Capture the cell that displays the provided text and extract its (X, Y) central coordinate. 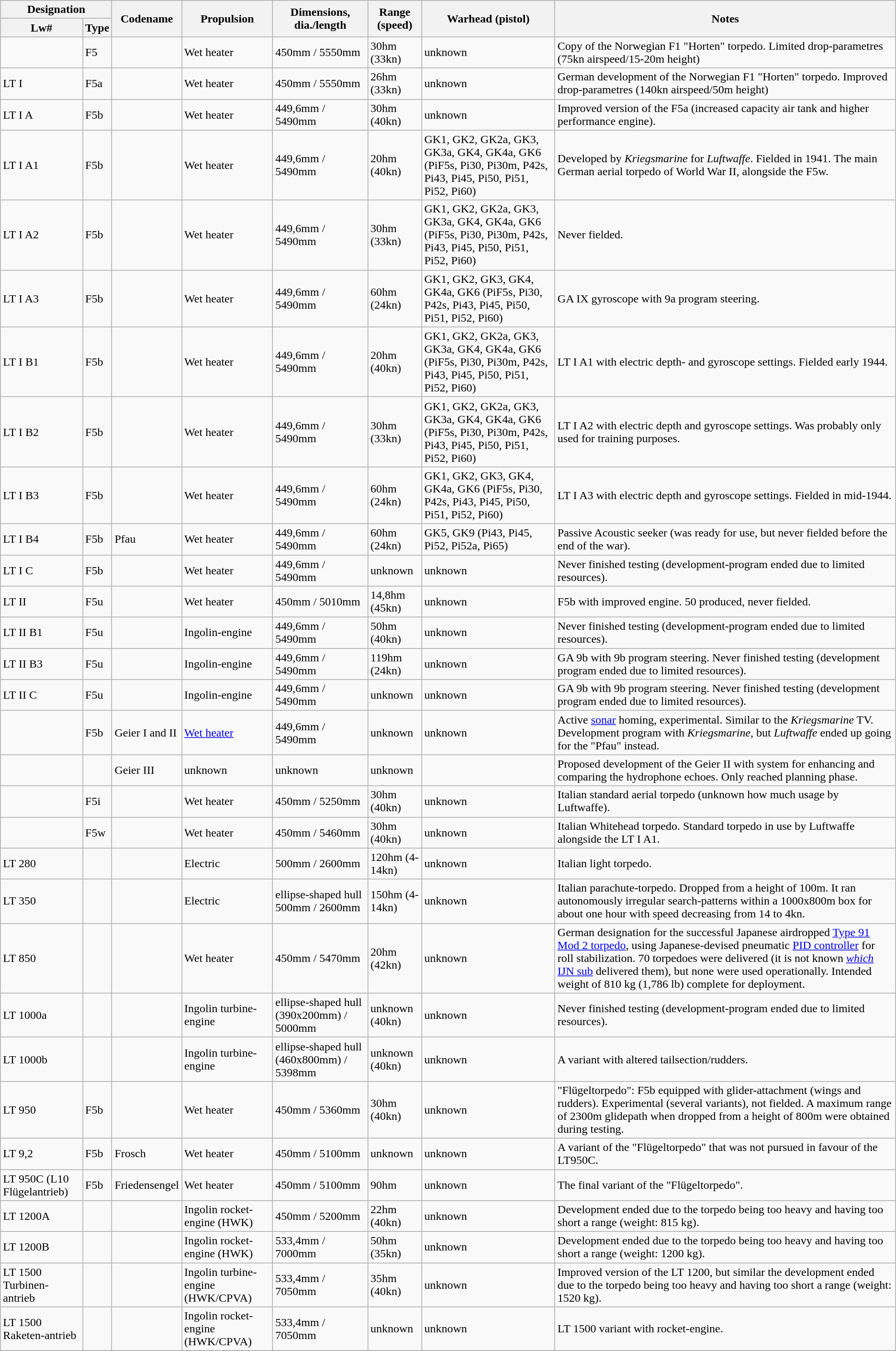
F5i (98, 801)
LT 1200B (42, 1247)
Ingolin rocket-engine (HWK/CPVA) (227, 1329)
Italian light torpedo. (725, 863)
A variant with altered tailsection/rudders. (725, 1059)
F5b with improved engine. 50 produced, never fielded. (725, 602)
The final variant of the "Flügeltorpedo". (725, 1185)
Range (speed) (394, 19)
LT II C (42, 695)
LT 950 (42, 1109)
LT 850 (42, 958)
35hm (40kn) (394, 1285)
ellipse-shaped hull (460x800mm) / 5398mm (321, 1059)
450mm / 5460mm (321, 833)
LT 950C (L10 Flügelantrieb) (42, 1185)
50hm (35kn) (394, 1247)
Propulsion (227, 19)
LT I A2 (42, 235)
GA IX gyroscope with 9a program steering. (725, 299)
Italian standard aerial torpedo (unknown how much usage by Luftwaffe). (725, 801)
LT II (42, 602)
LT I B3 (42, 495)
LT II B1 (42, 633)
LT 280 (42, 863)
Proposed development of the Geier II with system for enhancing and comparing the hydrophone echoes. Only reached planning phase. (725, 770)
LT 9,2 (42, 1153)
LT I C (42, 570)
LT I A1 with electric depth- and gyroscope settings. Fielded early 1944. (725, 362)
F5a (98, 83)
LT I A1 (42, 165)
150hm (4-14kn) (394, 901)
LT 350 (42, 901)
450mm / 5200mm (321, 1217)
Copy of the Norwegian F1 "Horten" torpedo. Limited drop-parametres (75kn airspeed/15-20m height) (725, 53)
Developed by Kriegsmarine for Luftwaffe. Fielded in 1941. The main German aerial torpedo of World War II, alongside the F5w. (725, 165)
German development of the Norwegian F1 "Horten" torpedo. Improved drop-parametres (140kn airspeed/50m height) (725, 83)
Frosch (147, 1153)
LT 1500 Raketen-antrieb (42, 1329)
LT 1000b (42, 1059)
LT 1500 variant with rocket-engine. (725, 1329)
533,4mm / 7000mm (321, 1247)
20hm (42kn) (394, 958)
LT 1000a (42, 1015)
Designation (56, 10)
Improved version of the F5a (increased capacity air tank and higher performance engine). (725, 115)
Dimensions, dia./length (321, 19)
Passive Acoustic seeker (was ready for use, but never fielded before the end of the war). (725, 539)
LT I A3 with electric depth and gyroscope settings. Fielded in mid-1944. (725, 495)
Notes (725, 19)
LT I B2 (42, 432)
119hm (24kn) (394, 664)
LT I (42, 83)
A variant of the "Flügeltorpedo" that was not pursued in favour of the LT950C. (725, 1153)
Pfau (147, 539)
90hm (394, 1185)
Warhead (pistol) (488, 19)
LT 1500 Turbinen-antrieb (42, 1285)
GK5, GK9 (Pi43, Pi45, Pi52, Pi52a, Pi65) (488, 539)
ellipse-shaped hull 500mm / 2600mm (321, 901)
Ingolin turbine-engine (HWK/CPVA) (227, 1285)
ellipse-shaped hull (390x200mm) / 5000mm (321, 1015)
Never fielded. (725, 235)
450mm / 5250mm (321, 801)
14,8hm (45kn) (394, 602)
22hm (40kn) (394, 1217)
LT I A2 with electric depth and gyroscope settings. Was probably only used for training purposes. (725, 432)
450mm / 5360mm (321, 1109)
LT I A3 (42, 299)
F5w (98, 833)
Development ended due to the torpedo being too heavy and having too short a range (weight: 1200 kg). (725, 1247)
450mm / 5010mm (321, 602)
Italian Whitehead torpedo. Standard torpedo in use by Luftwaffe alongside the LT I A1. (725, 833)
LT I A (42, 115)
500mm / 2600mm (321, 863)
Development ended due to the torpedo being too heavy and having too short a range (weight: 815 kg). (725, 1217)
450mm / 5470mm (321, 958)
Geier I and II (147, 733)
50hm (40kn) (394, 633)
LT 1200A (42, 1217)
Improved version of the LT 1200, but similar the development ended due to the torpedo being too heavy and having too short a range (weight: 1520 kg). (725, 1285)
120hm (4-14kn) (394, 863)
LT I B1 (42, 362)
LT I B4 (42, 539)
LT II B3 (42, 664)
Friedensengel (147, 1185)
Geier III (147, 770)
Codename (147, 19)
Lw# (42, 28)
26hm (33kn) (394, 83)
Type (98, 28)
F5 (98, 53)
